Determine the [X, Y] coordinate at the center of the cell enclosing the given text.  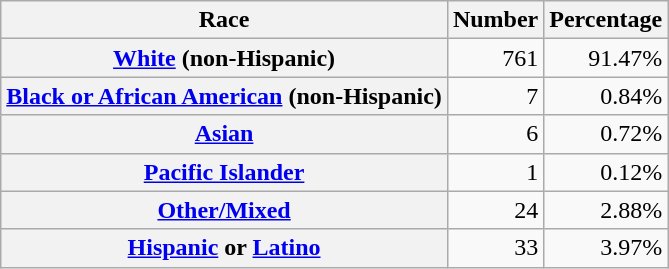
0.72% [606, 134]
761 [495, 58]
0.84% [606, 96]
Hispanic or Latino [224, 248]
Asian [224, 134]
Black or African American (non-Hispanic) [224, 96]
0.12% [606, 172]
1 [495, 172]
7 [495, 96]
6 [495, 134]
Other/Mixed [224, 210]
Number [495, 20]
2.88% [606, 210]
91.47% [606, 58]
3.97% [606, 248]
White (non-Hispanic) [224, 58]
24 [495, 210]
33 [495, 248]
Pacific Islander [224, 172]
Percentage [606, 20]
Race [224, 20]
